Locate the cell with the specified text and output its [x, y] center coordinate. 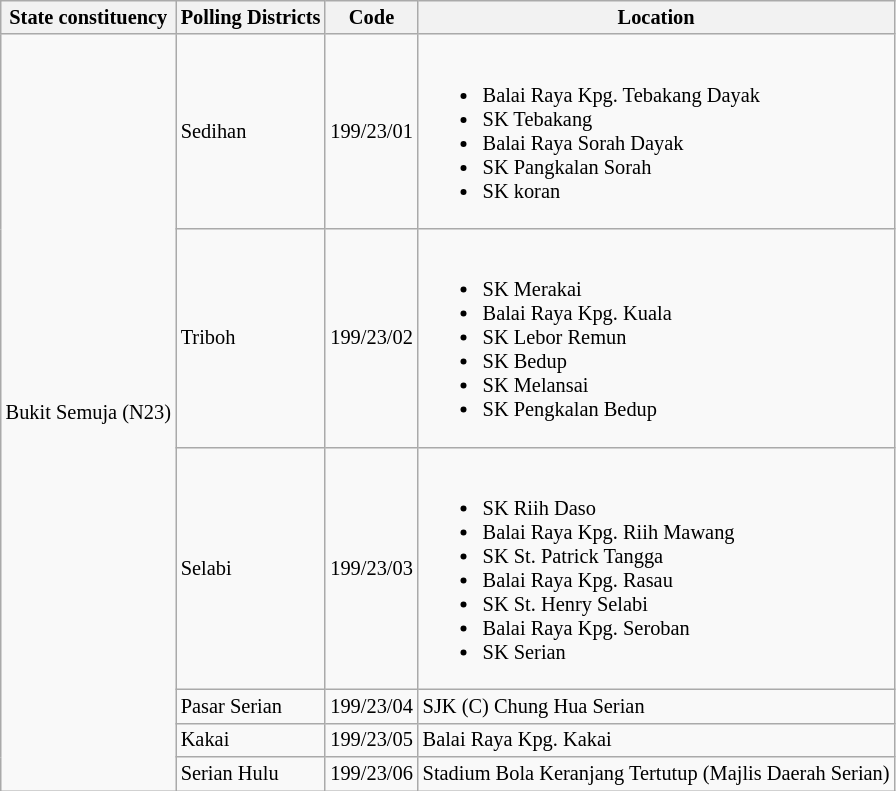
SJK (C) Chung Hua Serian [656, 706]
199/23/04 [371, 706]
Pasar Serian [251, 706]
Location [656, 17]
SK MerakaiBalai Raya Kpg. KualaSK Lebor RemunSK BedupSK MelansaiSK Pengkalan Bedup [656, 337]
199/23/05 [371, 740]
Triboh [251, 337]
Serian Hulu [251, 774]
Balai Raya Kpg. Kakai [656, 740]
199/23/03 [371, 568]
Selabi [251, 568]
SK Riih DasoBalai Raya Kpg. Riih MawangSK St. Patrick TanggaBalai Raya Kpg. RasauSK St. Henry SelabiBalai Raya Kpg. SerobanSK Serian [656, 568]
Polling Districts [251, 17]
Kakai [251, 740]
199/23/06 [371, 774]
199/23/02 [371, 337]
Code [371, 17]
199/23/01 [371, 131]
Balai Raya Kpg. Tebakang DayakSK TebakangBalai Raya Sorah DayakSK Pangkalan SorahSK koran [656, 131]
Sedihan [251, 131]
Bukit Semuja (N23) [88, 412]
State constituency [88, 17]
Stadium Bola Keranjang Tertutup (Majlis Daerah Serian) [656, 774]
